Return (x, y) of the center of cell containing provided text 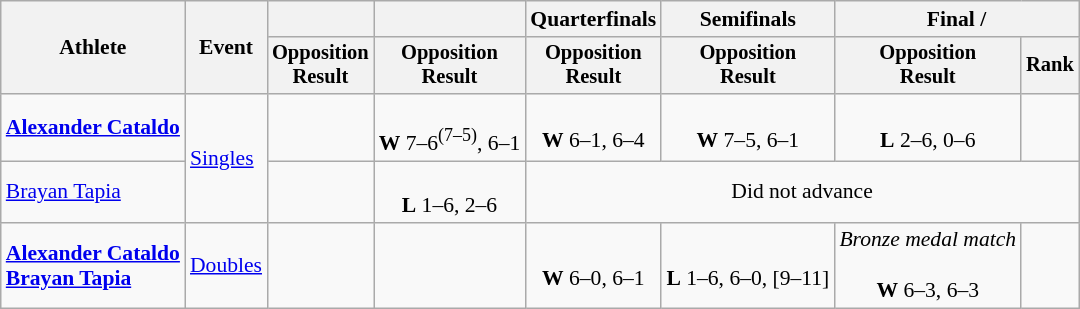
W 6–0, 6–1 (593, 266)
W 7–5, 6–1 (748, 128)
Rank (1050, 66)
Doubles (226, 266)
Alexander CataldoBrayan Tapia (93, 266)
Athlete (93, 48)
W 7–6(7–5), 6–1 (450, 128)
Singles (226, 158)
Alexander Cataldo (93, 128)
L 1–6, 6–0, [9–11] (748, 266)
L 2–6, 0–6 (928, 128)
Event (226, 48)
Brayan Tapia (93, 192)
Did not advance (802, 192)
Semifinals (748, 19)
W 6–1, 6–4 (593, 128)
Final / (956, 19)
L 1–6, 2–6 (450, 192)
Bronze medal matchW 6–3, 6–3 (928, 266)
Quarterfinals (593, 19)
